Capture the cell that displays the provided text and extract its [X, Y] central coordinate. 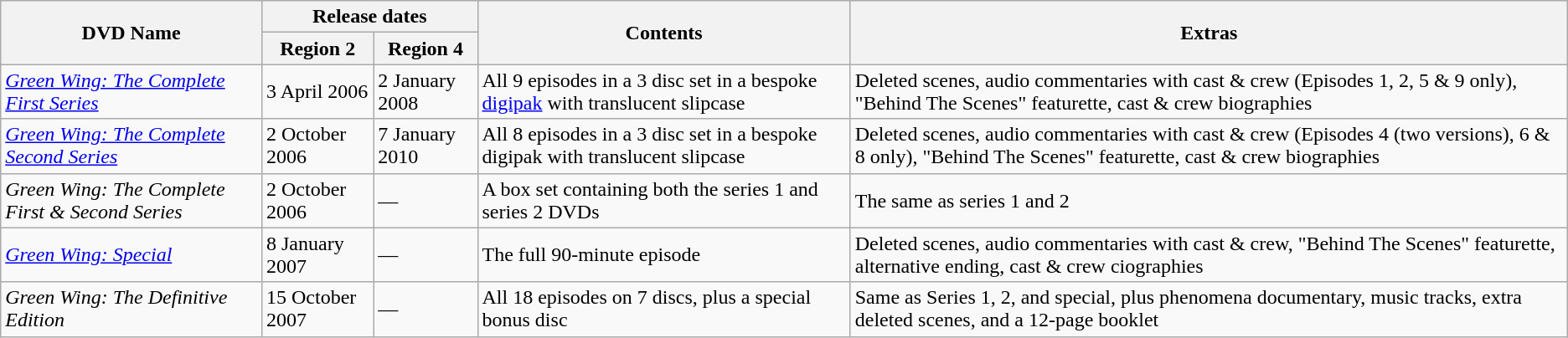
Deleted scenes, audio commentaries with cast & crew, "Behind The Scenes" featurette, alternative ending, cast & crew ciographies [1209, 254]
3 April 2006 [317, 92]
7 January 2010 [426, 146]
8 January 2007 [317, 254]
DVD Name [132, 33]
Green Wing: The Complete First Series [132, 92]
15 October 2007 [317, 310]
The same as series 1 and 2 [1209, 201]
Green Wing: The Complete First & Second Series [132, 201]
The full 90-minute episode [663, 254]
Deleted scenes, audio commentaries with cast & crew (Episodes 1, 2, 5 & 9 only), "Behind The Scenes" featurette, cast & crew biographies [1209, 92]
Deleted scenes, audio commentaries with cast & crew (Episodes 4 (two versions), 6 & 8 only), "Behind The Scenes" featurette, cast & crew biographies [1209, 146]
Green Wing: Special [132, 254]
Same as Series 1, 2, and special, plus phenomena documentary, music tracks, extra deleted scenes, and a 12-page booklet [1209, 310]
All 8 episodes in a 3 disc set in a bespoke digipak with translucent slipcase [663, 146]
Extras [1209, 33]
All 18 episodes on 7 discs, plus a special bonus disc [663, 310]
Green Wing: The Complete Second Series [132, 146]
Release dates [369, 17]
2 January 2008 [426, 92]
All 9 episodes in a 3 disc set in a bespoke digipak with translucent slipcase [663, 92]
Green Wing: The Definitive Edition [132, 310]
Region 4 [426, 49]
A box set containing both the series 1 and series 2 DVDs [663, 201]
Region 2 [317, 49]
Contents [663, 33]
